Find where the given text appears and provide that cell's center as [X, Y] coordinate. 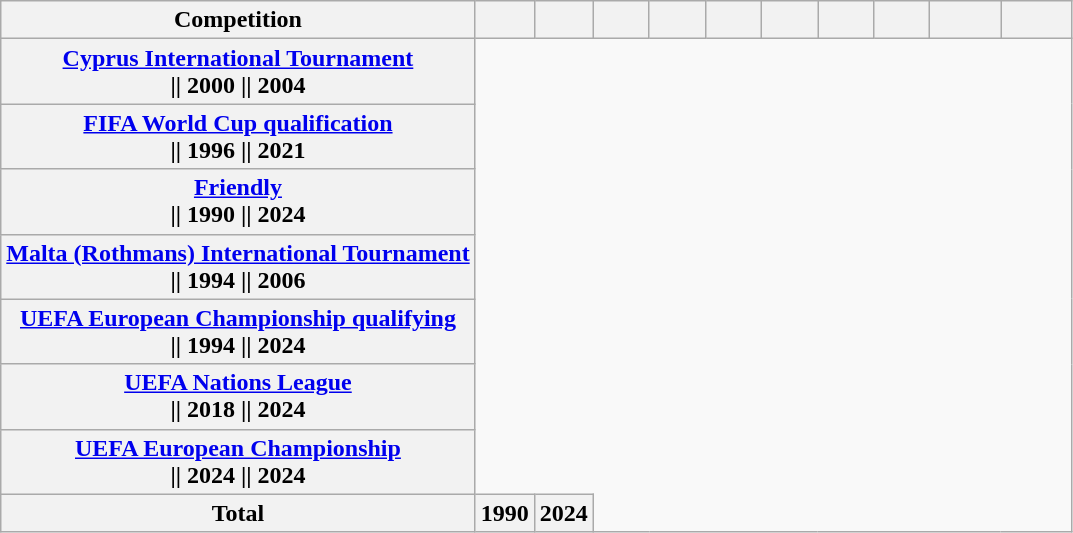
2024 [564, 513]
UEFA European Championship || 2024 || 2024 [238, 462]
Cyprus International Tournament || 2000 || 2004 [238, 72]
1990 [504, 513]
UEFA European Championship qualifying || 1994 || 2024 [238, 332]
Malta (Rothmans) International Tournament || 1994 || 2006 [238, 266]
Competition [238, 20]
Friendly || 1990 || 2024 [238, 202]
FIFA World Cup qualification || 1996 || 2021 [238, 136]
UEFA Nations League || 2018 || 2024 [238, 396]
Total [238, 513]
